Scan for the cell matching the given text and deliver its [X, Y] coordinate at center. 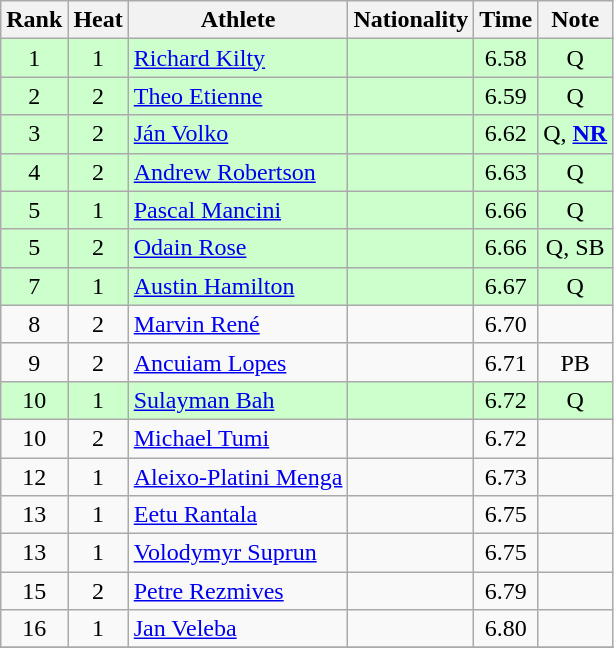
Jan Veleba [238, 629]
Heat [98, 20]
6.70 [506, 324]
Time [506, 20]
6.73 [506, 477]
Andrew Robertson [238, 172]
3 [34, 134]
PB [576, 362]
7 [34, 286]
6.80 [506, 629]
Marvin René [238, 324]
Petre Rezmives [238, 591]
6.79 [506, 591]
6.63 [506, 172]
Volodymyr Suprun [238, 553]
Theo Etienne [238, 96]
6.62 [506, 134]
Q, SB [576, 248]
Ancuiam Lopes [238, 362]
6.58 [506, 58]
Nationality [411, 20]
9 [34, 362]
4 [34, 172]
Eetu Rantala [238, 515]
Sulayman Bah [238, 400]
Q, NR [576, 134]
15 [34, 591]
6.67 [506, 286]
Odain Rose [238, 248]
Austin Hamilton [238, 286]
Aleixo-Platini Menga [238, 477]
Michael Tumi [238, 438]
6.71 [506, 362]
Athlete [238, 20]
8 [34, 324]
6.59 [506, 96]
Rank [34, 20]
Pascal Mancini [238, 210]
12 [34, 477]
Note [576, 20]
16 [34, 629]
Richard Kilty [238, 58]
Ján Volko [238, 134]
